Find where the given text appears and provide that cell's center as (x, y) coordinate. 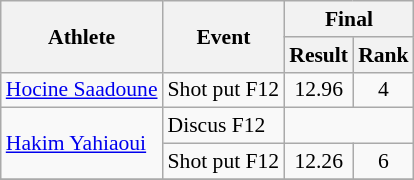
Athlete (82, 36)
Result (318, 55)
12.96 (318, 90)
Discus F12 (224, 126)
4 (384, 90)
Hakim Yahiaoui (82, 144)
Final (348, 19)
6 (384, 162)
Event (224, 36)
Rank (384, 55)
Hocine Saadoune (82, 90)
12.26 (318, 162)
